From the cell containing the given text, extract its center point as (X, Y) coordinate. 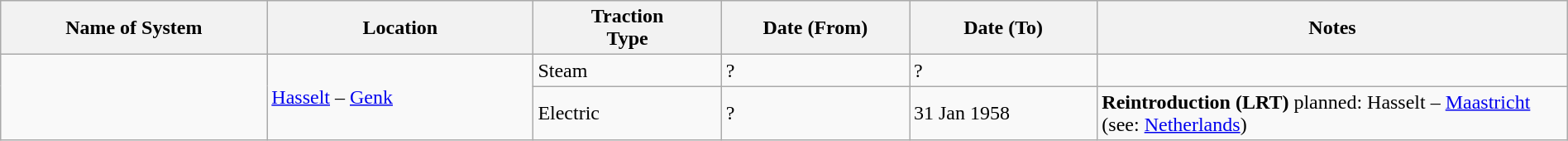
Name of System (134, 28)
31 Jan 1958 (1004, 113)
Steam (627, 70)
Location (400, 28)
TractionType (627, 28)
Reintroduction (LRT) planned: Hasselt – Maastricht (see: Netherlands) (1332, 113)
Date (To) (1004, 28)
Date (From) (815, 28)
Notes (1332, 28)
Hasselt – Genk (400, 98)
Electric (627, 113)
